Output the (X, Y) coordinate of the center of the cell containing the given text.  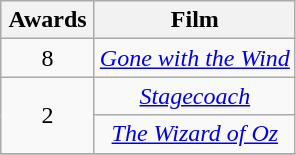
The Wizard of Oz (194, 134)
Stagecoach (194, 96)
Film (194, 20)
Awards (48, 20)
8 (48, 58)
Gone with the Wind (194, 58)
2 (48, 115)
